Return the [x, y] coordinate for the center point of the cell that contains the specified text.  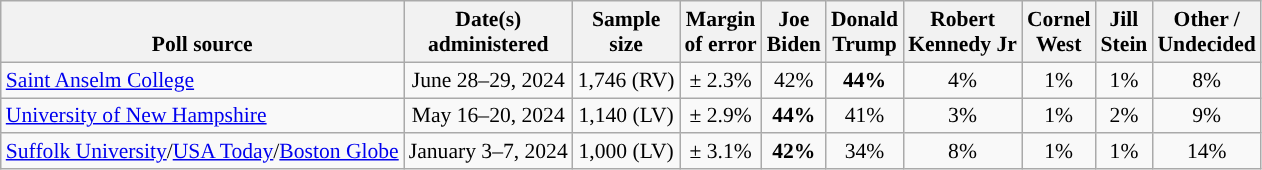
1,746 (RV) [626, 80]
± 3.1% [721, 152]
Marginof error [721, 32]
41% [864, 116]
RobertKennedy Jr [962, 32]
January 3–7, 2024 [488, 152]
Poll source [202, 32]
9% [1206, 116]
Samplesize [626, 32]
Saint Anselm College [202, 80]
Suffolk University/USA Today/Boston Globe [202, 152]
± 2.3% [721, 80]
JillStein [1124, 32]
DonaldTrump [864, 32]
May 16–20, 2024 [488, 116]
CornelWest [1059, 32]
JoeBiden [794, 32]
University of New Hampshire [202, 116]
1,000 (LV) [626, 152]
Other /Undecided [1206, 32]
34% [864, 152]
June 28–29, 2024 [488, 80]
2% [1124, 116]
4% [962, 80]
± 2.9% [721, 116]
1,140 (LV) [626, 116]
Date(s)administered [488, 32]
3% [962, 116]
14% [1206, 152]
